Output the [X, Y] coordinate of the center of the cell containing the given text.  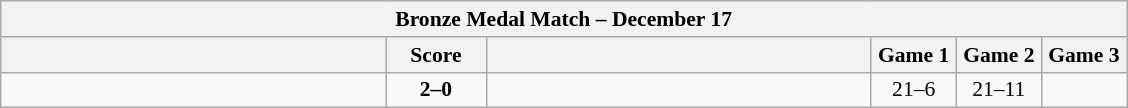
21–11 [998, 90]
21–6 [914, 90]
2–0 [436, 90]
Game 2 [998, 55]
Game 3 [1084, 55]
Game 1 [914, 55]
Score [436, 55]
Bronze Medal Match – December 17 [564, 19]
